Return (x, y) of the center of cell containing provided text 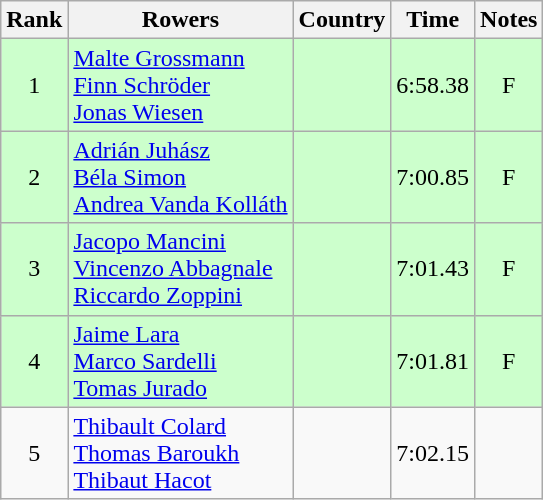
Time (433, 20)
Country (342, 20)
1 (34, 85)
7:01.81 (433, 361)
4 (34, 361)
3 (34, 269)
2 (34, 177)
Adrián JuhászBéla SimonAndrea Vanda Kolláth (180, 177)
Rank (34, 20)
7:00.85 (433, 177)
6:58.38 (433, 85)
Rowers (180, 20)
Notes (509, 20)
Malte GrossmannFinn SchröderJonas Wiesen (180, 85)
7:01.43 (433, 269)
7:02.15 (433, 453)
Jaime LaraMarco SardelliTomas Jurado (180, 361)
Jacopo ManciniVincenzo AbbagnaleRiccardo Zoppini (180, 269)
5 (34, 453)
Thibault ColardThomas BaroukhThibaut Hacot (180, 453)
